Return the [x, y] coordinate for the center point of the cell that contains the specified text.  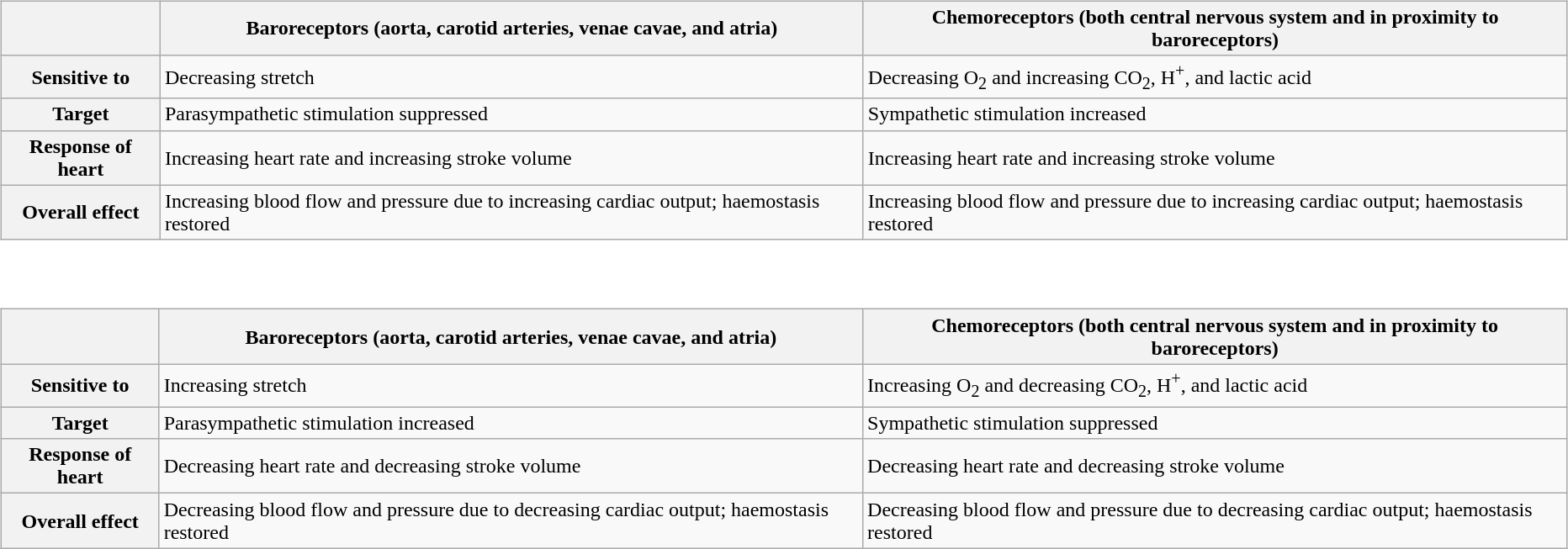
Sympathetic stimulation suppressed [1215, 423]
Sympathetic stimulation increased [1215, 114]
Parasympathetic stimulation increased [511, 423]
Decreasing O2 and increasing CO2, H+, and lactic acid [1215, 77]
Increasing stretch [511, 385]
Increasing O2 and decreasing CO2, H+, and lactic acid [1215, 385]
Decreasing stretch [511, 77]
Parasympathetic stimulation suppressed [511, 114]
